Capture the cell that displays the provided text and extract its (X, Y) central coordinate. 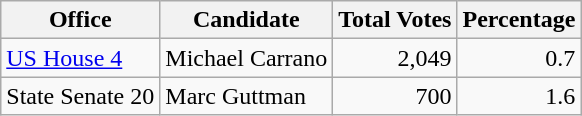
Candidate (246, 20)
Michael Carrano (246, 58)
700 (395, 96)
US House 4 (80, 58)
Percentage (519, 20)
Marc Guttman (246, 96)
2,049 (395, 58)
State Senate 20 (80, 96)
Office (80, 20)
0.7 (519, 58)
Total Votes (395, 20)
1.6 (519, 96)
